Locate the cell with the specified text and output its [X, Y] center coordinate. 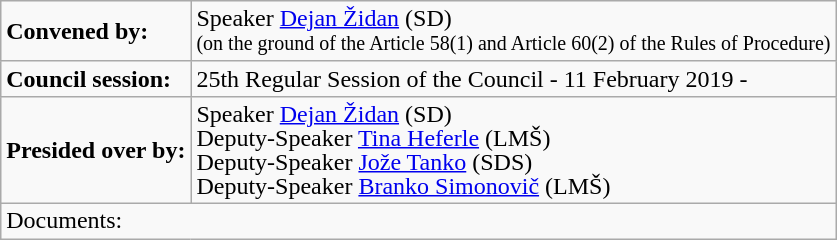
25th Regular Session of the Council - 11 February 2019 - [514, 78]
Convened by: [96, 32]
Documents: [418, 220]
Presided over by: [96, 150]
Speaker Dejan Židan (SD)Deputy-Speaker Tina Heferle (LMŠ)Deputy-Speaker Jože Tanko (SDS)Deputy-Speaker Branko Simonovič (LMŠ) [514, 150]
Speaker Dejan Židan (SD)(on the ground of the Article 58(1) and Article 60(2) of the Rules of Procedure) [514, 32]
Council session: [96, 78]
